Search for the cell housing the specified text and yield its (x, y) center coordinate. 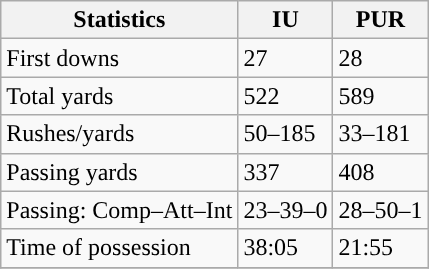
Passing yards (120, 172)
23–39–0 (286, 210)
27 (286, 58)
337 (286, 172)
33–181 (380, 134)
589 (380, 96)
First downs (120, 58)
Rushes/yards (120, 134)
28 (380, 58)
IU (286, 20)
Total yards (120, 96)
PUR (380, 20)
28–50–1 (380, 210)
Statistics (120, 20)
38:05 (286, 248)
21:55 (380, 248)
50–185 (286, 134)
Time of possession (120, 248)
Passing: Comp–Att–Int (120, 210)
408 (380, 172)
522 (286, 96)
